Pinpoint the cell where the given text exists, returning its (x, y) midpoint coordinate. 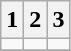
1 (12, 20)
2 (36, 20)
3 (58, 20)
